Identify which cell holds the provided text, then report its (X, Y) central coordinate. 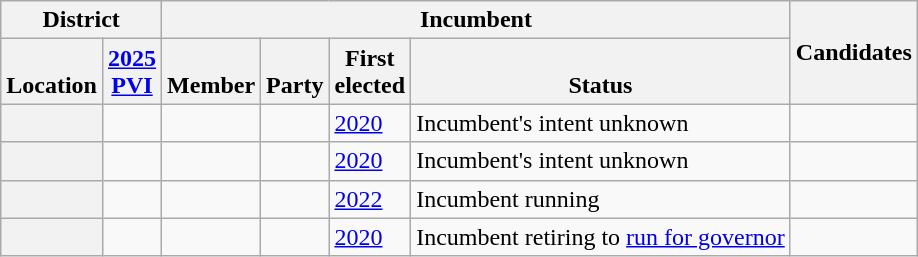
Location (52, 72)
Member (212, 72)
2022 (370, 199)
Firstelected (370, 72)
Incumbent retiring to run for governor (601, 237)
Candidates (854, 52)
District (82, 20)
Party (295, 72)
Incumbent (476, 20)
Status (601, 72)
2025PVI (132, 72)
Incumbent running (601, 199)
